From the cell containing the given text, extract its center point as (x, y) coordinate. 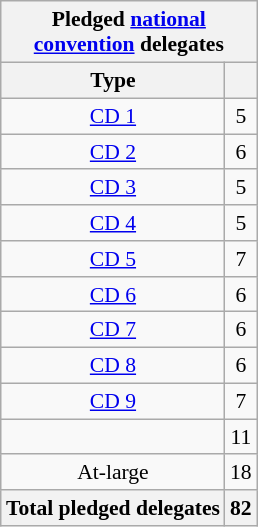
CD 2 (113, 152)
CD 8 (113, 365)
18 (241, 472)
Total pledged delegates (113, 508)
CD 9 (113, 401)
CD 1 (113, 116)
CD 6 (113, 294)
CD 4 (113, 223)
11 (241, 437)
Pledged nationalconvention delegates (129, 32)
At-large (113, 472)
82 (241, 508)
CD 7 (113, 330)
CD 5 (113, 259)
CD 3 (113, 187)
Type (113, 80)
